Pinpoint the cell where the given text exists, returning its [x, y] midpoint coordinate. 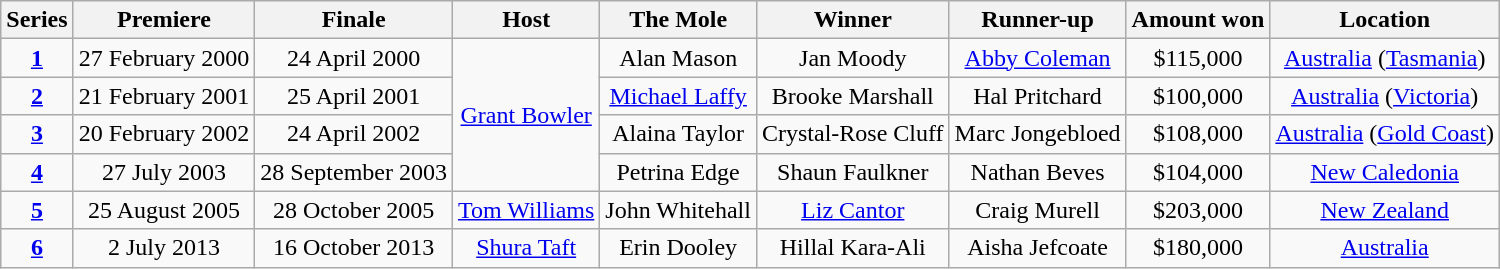
16 October 2013 [354, 248]
Marc Jongebloed [1038, 134]
Location [1385, 20]
$104,000 [1198, 172]
21 February 2001 [164, 96]
Alan Mason [678, 58]
Series [37, 20]
Brooke Marshall [852, 96]
20 February 2002 [164, 134]
Erin Dooley [678, 248]
$180,000 [1198, 248]
4 [37, 172]
Aisha Jefcoate [1038, 248]
3 [37, 134]
Host [526, 20]
John Whitehall [678, 210]
28 October 2005 [354, 210]
Australia (Victoria) [1385, 96]
Tom Williams [526, 210]
Liz Cantor [852, 210]
Shura Taft [526, 248]
Jan Moody [852, 58]
New Zealand [1385, 210]
Finale [354, 20]
Petrina Edge [678, 172]
Australia (Gold Coast) [1385, 134]
$108,000 [1198, 134]
Runner-up [1038, 20]
27 July 2003 [164, 172]
$203,000 [1198, 210]
27 February 2000 [164, 58]
24 April 2002 [354, 134]
24 April 2000 [354, 58]
Abby Coleman [1038, 58]
Premiere [164, 20]
2 [37, 96]
Shaun Faulkner [852, 172]
Nathan Beves [1038, 172]
Hal Pritchard [1038, 96]
Winner [852, 20]
2 July 2013 [164, 248]
New Caledonia [1385, 172]
Australia [1385, 248]
The Mole [678, 20]
Hillal Kara-Ali [852, 248]
$100,000 [1198, 96]
Crystal-Rose Cluff [852, 134]
1 [37, 58]
Australia (Tasmania) [1385, 58]
Alaina Taylor [678, 134]
25 April 2001 [354, 96]
28 September 2003 [354, 172]
Amount won [1198, 20]
Craig Murell [1038, 210]
6 [37, 248]
5 [37, 210]
$115,000 [1198, 58]
Michael Laffy [678, 96]
25 August 2005 [164, 210]
Grant Bowler [526, 115]
